Extract the (X, Y) coordinate from the center of the cell holding the provided text.  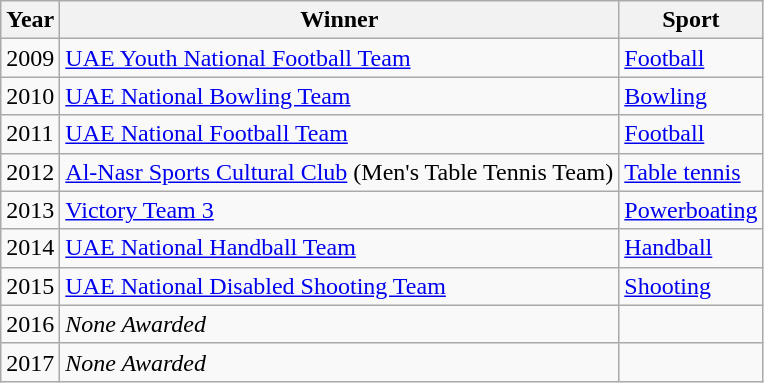
2011 (30, 134)
2012 (30, 172)
Victory Team 3 (340, 210)
Bowling (691, 96)
Table tennis (691, 172)
Powerboating (691, 210)
UAE National Disabled Shooting Team (340, 286)
Sport (691, 20)
2010 (30, 96)
UAE National Football Team (340, 134)
2016 (30, 324)
2014 (30, 248)
Year (30, 20)
Shooting (691, 286)
2015 (30, 286)
UAE Youth National Football Team (340, 58)
Al-Nasr Sports Cultural Club (Men's Table Tennis Team) (340, 172)
Winner (340, 20)
2009 (30, 58)
2017 (30, 362)
UAE National Bowling Team (340, 96)
UAE National Handball Team (340, 248)
2013 (30, 210)
Handball (691, 248)
